Scan for the cell matching the given text and deliver its [x, y] coordinate at center. 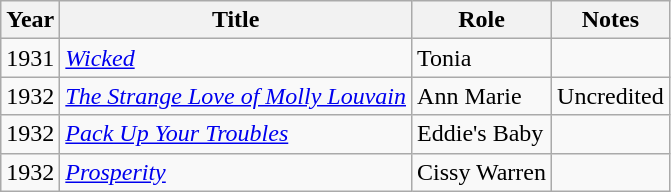
Prosperity [236, 172]
Pack Up Your Troubles [236, 134]
Year [30, 20]
The Strange Love of Molly Louvain [236, 96]
Eddie's Baby [482, 134]
1931 [30, 58]
Notes [611, 20]
Wicked [236, 58]
Tonia [482, 58]
Role [482, 20]
Cissy Warren [482, 172]
Title [236, 20]
Uncredited [611, 96]
Ann Marie [482, 96]
